Provide the (X, Y) coordinate of the cell's center where the given text is located.  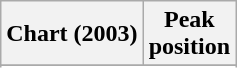
Chart (2003) (72, 34)
Peakposition (189, 34)
